Find where the given text appears and provide that cell's center as [x, y] coordinate. 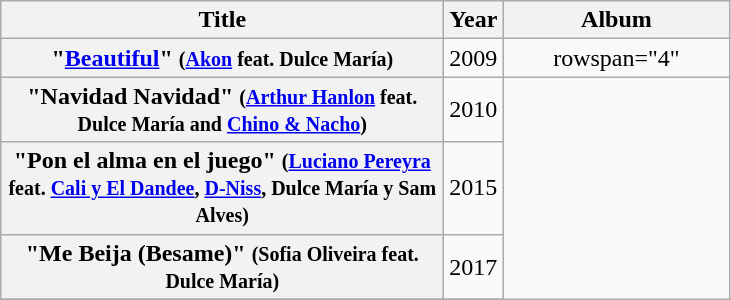
"Me Beija (Besame)" (Sofia Oliveira feat. Dulce María) [222, 266]
Album [616, 20]
2010 [474, 110]
Year [474, 20]
rowspan="4" [616, 58]
"Navidad Navidad" (Arthur Hanlon feat. Dulce María and Chino & Nacho) [222, 110]
2017 [474, 266]
"Beautiful" (Akon feat. Dulce María) [222, 58]
"Pon el alma en el juego" (Luciano Pereyra feat. Cali y El Dandee, D-Niss, Dulce María y Sam Alves) [222, 188]
Title [222, 20]
2009 [474, 58]
2015 [474, 188]
